Identify which cell holds the provided text, then report its [X, Y] central coordinate. 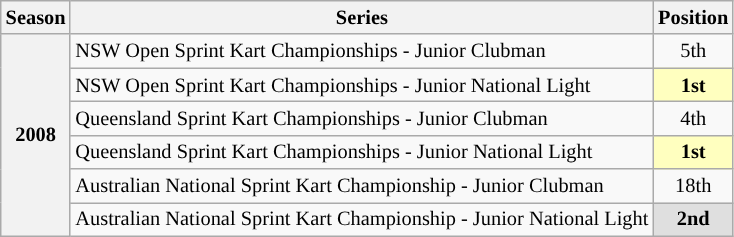
5th [693, 51]
Queensland Sprint Kart Championships - Junior Clubman [362, 118]
Series [362, 17]
Queensland Sprint Kart Championships - Junior National Light [362, 152]
Australian National Sprint Kart Championship - Junior Clubman [362, 186]
NSW Open Sprint Kart Championships - Junior National Light [362, 85]
2nd [693, 219]
Australian National Sprint Kart Championship - Junior National Light [362, 219]
18th [693, 186]
4th [693, 118]
Position [693, 17]
2008 [36, 135]
Season [36, 17]
NSW Open Sprint Kart Championships - Junior Clubman [362, 51]
